Extract the [X, Y] coordinate from the center of the cell holding the provided text.  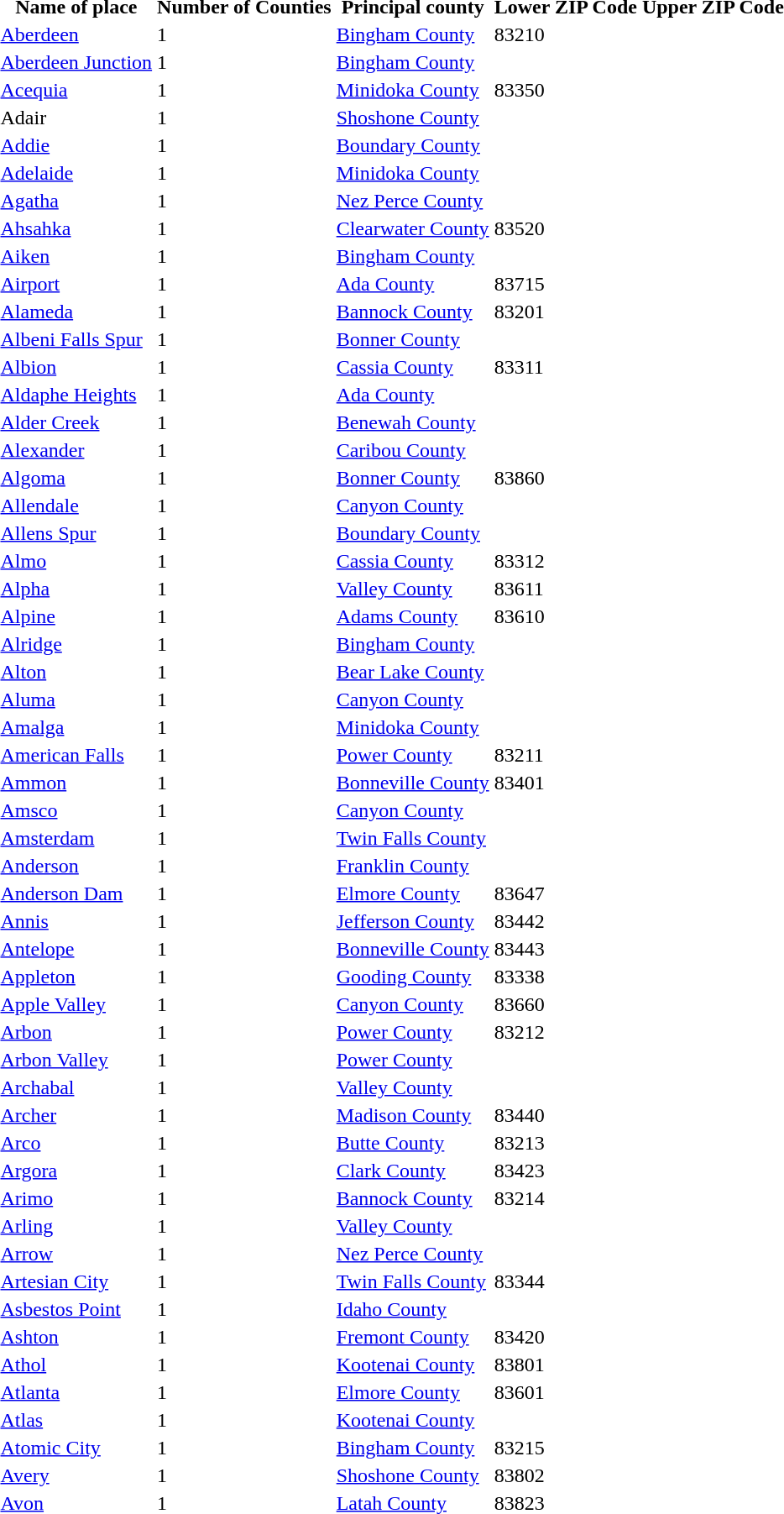
Clearwater County [413, 228]
Adams County [413, 616]
83647 [566, 893]
83611 [566, 589]
83312 [566, 561]
83311 [566, 367]
Franklin County [413, 866]
83442 [566, 921]
83520 [566, 228]
83212 [566, 1032]
83401 [566, 783]
83440 [566, 1115]
83423 [566, 1171]
Fremont County [413, 1337]
Caribou County [413, 450]
83660 [566, 1004]
83802 [566, 1475]
83860 [566, 478]
83443 [566, 949]
Butte County [413, 1143]
83211 [566, 755]
83210 [566, 34]
83213 [566, 1143]
83344 [566, 1281]
83215 [566, 1448]
83601 [566, 1392]
Madison County [413, 1115]
83715 [566, 284]
Clark County [413, 1171]
Gooding County [413, 977]
Benewah County [413, 422]
Bear Lake County [413, 672]
83338 [566, 977]
Jefferson County [413, 921]
83350 [566, 90]
83201 [566, 312]
Idaho County [413, 1309]
83420 [566, 1337]
83214 [566, 1198]
83610 [566, 616]
83801 [566, 1365]
